Locate the cell with the specified text and output its [X, Y] center coordinate. 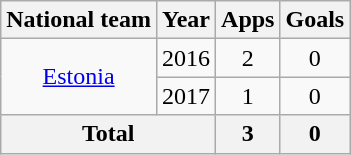
1 [248, 96]
2016 [186, 58]
Estonia [79, 77]
National team [79, 20]
Total [108, 134]
Goals [315, 20]
2017 [186, 96]
3 [248, 134]
Apps [248, 20]
Year [186, 20]
2 [248, 58]
